Output the [X, Y] coordinate of the center of the cell containing the given text.  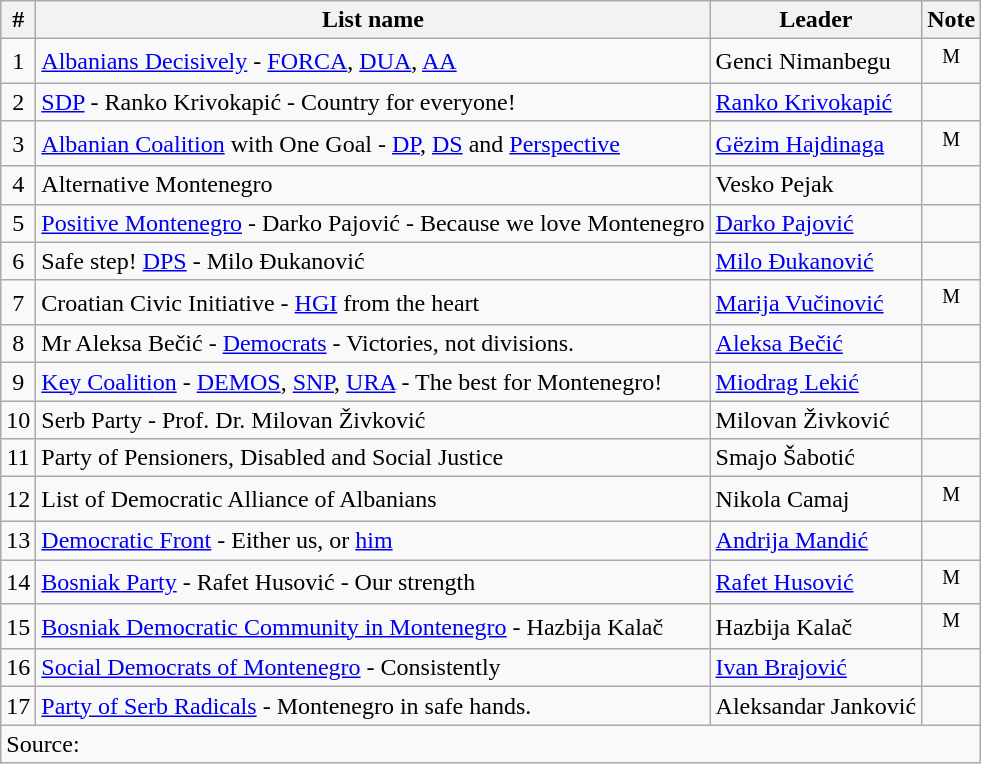
Nikola Camaj [816, 500]
Rafet Husović [816, 582]
Key Coalition - DEMOS, SNP, URA - The best for Montenegro! [373, 382]
Aleksandar Janković [816, 706]
13 [18, 541]
Ranko Krivokapić [816, 102]
Albanians Decisively - FORCA, DUA, AA [373, 62]
8 [18, 344]
15 [18, 626]
17 [18, 706]
11 [18, 458]
Croatian Civic Initiative - HGI from the heart [373, 302]
Bosniak Democratic Community in Montenegro - Hazbija Kalač [373, 626]
Ivan Brajović [816, 668]
Democratic Front - Either us, or him [373, 541]
14 [18, 582]
List name [373, 20]
Aleksa Bečić [816, 344]
Marija Vučinović [816, 302]
Party of Pensioners, Disabled and Social Justice [373, 458]
6 [18, 261]
Source: [491, 744]
Darko Pajović [816, 223]
Party of Serb Radicals - Montenegro in safe hands. [373, 706]
3 [18, 144]
Miodrag Lekić [816, 382]
SDP - Ranko Krivokapić - Country for everyone! [373, 102]
Milo Đukanović [816, 261]
Safe step! DPS - Milo Đukanović [373, 261]
Andrija Mandić [816, 541]
12 [18, 500]
Genci Nimanbegu [816, 62]
Alternative Montenegro [373, 185]
Positive Montenegro - Darko Pajović - Because we love Montenegro [373, 223]
Vesko Pejak [816, 185]
Social Democrats of Montenegro - Consistently [373, 668]
Albanian Coalition with One Goal - DP, DS and Perspective [373, 144]
Note [952, 20]
Bosniak Party - Rafet Husović - Our strength [373, 582]
4 [18, 185]
Milovan Živković [816, 420]
Smajo Šabotić [816, 458]
16 [18, 668]
Mr Aleksa Bečić - Democrats - Victories, not divisions. [373, 344]
List of Democratic Alliance of Albanians [373, 500]
9 [18, 382]
2 [18, 102]
# [18, 20]
Serb Party - Prof. Dr. Milovan Živković [373, 420]
7 [18, 302]
5 [18, 223]
1 [18, 62]
Hazbija Kalač [816, 626]
10 [18, 420]
Leader [816, 20]
Gëzim Hajdinaga [816, 144]
